Determine the [x, y] coordinate at the center of the cell enclosing the given text.  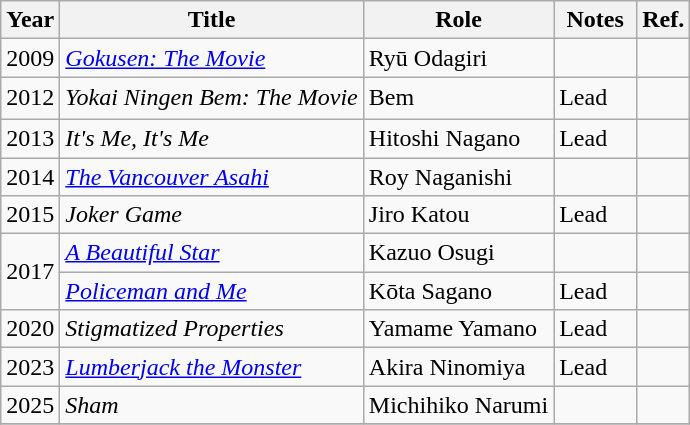
The Vancouver Asahi [212, 177]
2020 [30, 329]
Bem [458, 98]
2025 [30, 405]
Joker Game [212, 215]
Title [212, 20]
2017 [30, 272]
Policeman and Me [212, 291]
Yamame Yamano [458, 329]
2023 [30, 367]
Hitoshi Nagano [458, 138]
Kazuo Osugi [458, 253]
Michihiko Narumi [458, 405]
Yokai Ningen Bem: The Movie [212, 98]
Ref. [664, 20]
2012 [30, 98]
2014 [30, 177]
2009 [30, 58]
It's Me, It's Me [212, 138]
Jiro Katou [458, 215]
Kōta Sagano [458, 291]
Role [458, 20]
Notes [596, 20]
Roy Naganishi [458, 177]
Ryū Odagiri [458, 58]
A Beautiful Star [212, 253]
Year [30, 20]
2015 [30, 215]
Lumberjack the Monster [212, 367]
Gokusen: The Movie [212, 58]
Akira Ninomiya [458, 367]
Sham [212, 405]
Stigmatized Properties [212, 329]
2013 [30, 138]
